For the text-containing cell, return its midpoint in (x, y) coordinate format. 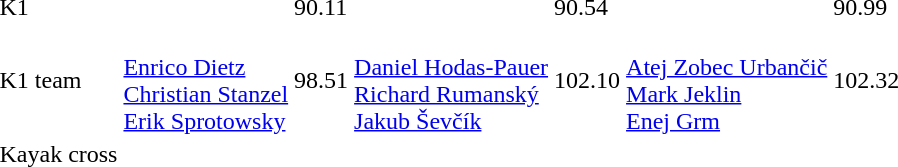
102.10 (588, 80)
Atej Zobec UrbančičMark JeklinEnej Grm (727, 80)
Daniel Hodas-PauerRichard RumanskýJakub Ševčík (452, 80)
98.51 (322, 80)
Enrico DietzChristian StanzelErik Sprotowsky (206, 80)
